Output the (x, y) coordinate of the center of the cell containing the given text.  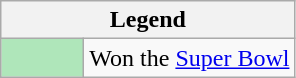
Won the Super Bowl (190, 58)
Legend (148, 20)
